Output the [X, Y] coordinate of the center of the cell containing the given text.  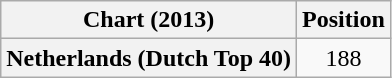
Chart (2013) [149, 20]
188 [344, 58]
Position [344, 20]
Netherlands (Dutch Top 40) [149, 58]
